Capture the cell that displays the provided text and extract its (X, Y) central coordinate. 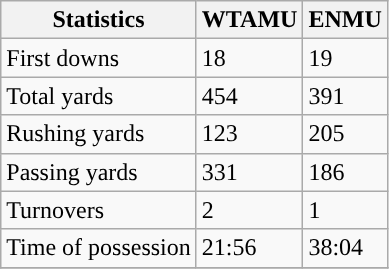
19 (345, 58)
WTAMU (250, 20)
391 (345, 96)
123 (250, 134)
454 (250, 96)
186 (345, 172)
Time of possession (99, 248)
1 (345, 210)
Rushing yards (99, 134)
Turnovers (99, 210)
205 (345, 134)
First downs (99, 58)
21:56 (250, 248)
Total yards (99, 96)
331 (250, 172)
ENMU (345, 20)
2 (250, 210)
Passing yards (99, 172)
18 (250, 58)
Statistics (99, 20)
38:04 (345, 248)
